Extract the (X, Y) coordinate from the center of the cell holding the provided text.  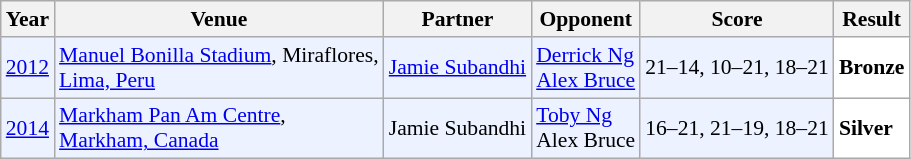
Toby Ng Alex Bruce (586, 128)
Opponent (586, 19)
Venue (219, 19)
16–21, 21–19, 18–21 (737, 128)
Derrick Ng Alex Bruce (586, 68)
Score (737, 19)
Manuel Bonilla Stadium, Miraflores,Lima, Peru (219, 68)
Result (872, 19)
Partner (458, 19)
2012 (28, 68)
Bronze (872, 68)
Silver (872, 128)
Markham Pan Am Centre,Markham, Canada (219, 128)
Year (28, 19)
2014 (28, 128)
21–14, 10–21, 18–21 (737, 68)
